Search for the cell housing the specified text and yield its (X, Y) center coordinate. 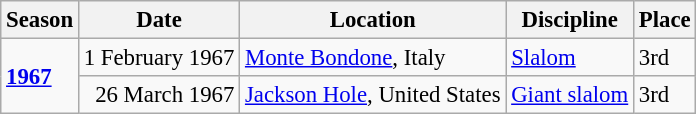
26 March 1967 (158, 95)
Slalom (570, 58)
1 February 1967 (158, 58)
Place (665, 20)
Jackson Hole, United States (373, 95)
1967 (40, 76)
Discipline (570, 20)
Monte Bondone, Italy (373, 58)
Season (40, 20)
Date (158, 20)
Location (373, 20)
Giant slalom (570, 95)
